Return the [x, y] coordinate for the center point of the cell that contains the specified text.  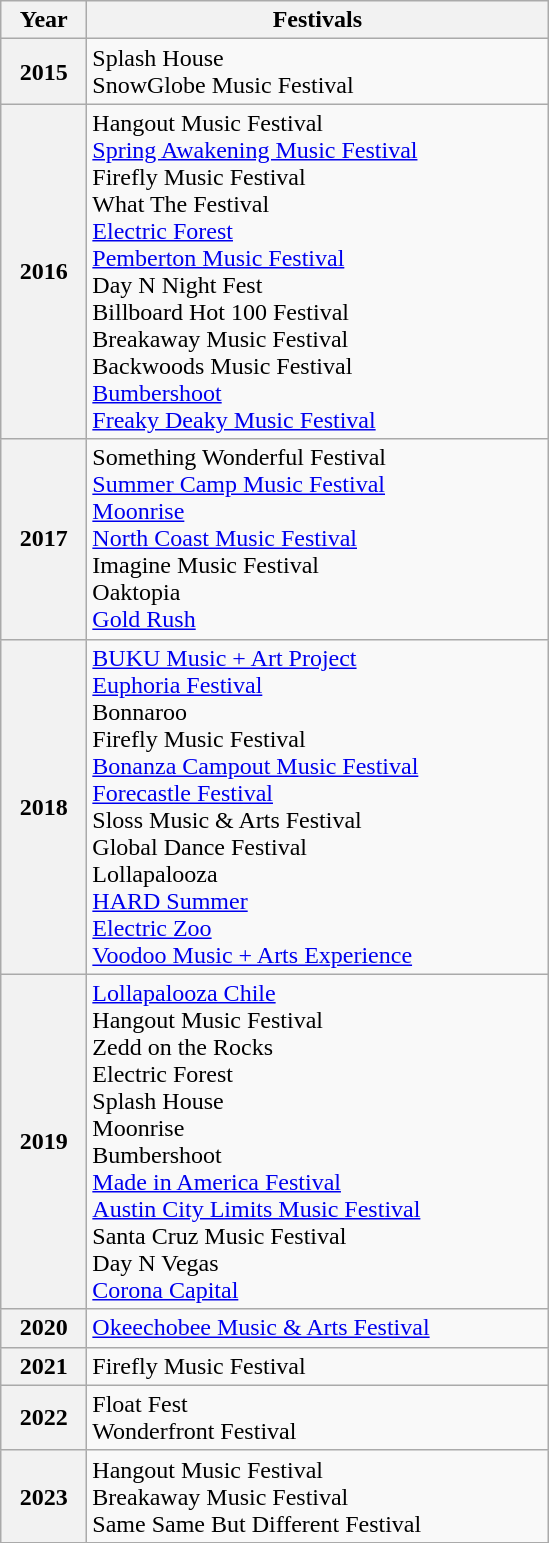
2022 [44, 1418]
2020 [44, 1328]
Float FestWonderfront Festival [318, 1418]
Festivals [318, 20]
Firefly Music Festival [318, 1366]
Something Wonderful FestivalSummer Camp Music FestivalMoonriseNorth Coast Music FestivalImagine Music FestivalOaktopiaGold Rush [318, 539]
2015 [44, 72]
2017 [44, 539]
2021 [44, 1366]
Okeechobee Music & Arts Festival [318, 1328]
Splash HouseSnowGlobe Music Festival [318, 72]
2018 [44, 806]
2016 [44, 272]
2019 [44, 1142]
Year [44, 20]
2023 [44, 1496]
Hangout Music FestivalBreakaway Music FestivalSame Same But Different Festival [318, 1496]
